Return (x, y) of the center of cell containing provided text 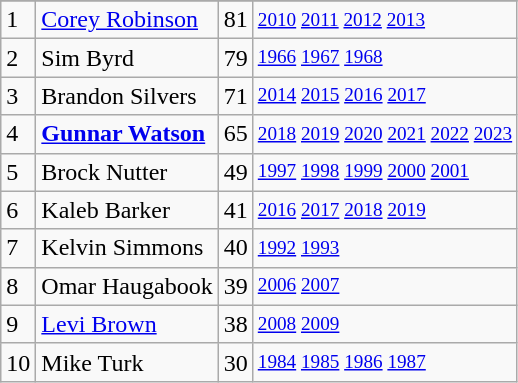
2018 2019 2020 2021 2022 2023 (385, 134)
1997 1998 1999 2000 2001 (385, 172)
Brock Nutter (127, 172)
Sim Byrd (127, 58)
79 (236, 58)
8 (18, 286)
2 (18, 58)
Levi Brown (127, 324)
1 (18, 20)
2006 2007 (385, 286)
65 (236, 134)
38 (236, 324)
10 (18, 362)
Corey Robinson (127, 20)
30 (236, 362)
40 (236, 248)
Kelvin Simmons (127, 248)
2016 2017 2018 2019 (385, 210)
Gunnar Watson (127, 134)
1984 1985 1986 1987 (385, 362)
71 (236, 96)
49 (236, 172)
2014 2015 2016 2017 (385, 96)
81 (236, 20)
6 (18, 210)
7 (18, 248)
39 (236, 286)
4 (18, 134)
Brandon Silvers (127, 96)
2010 2011 2012 2013 (385, 20)
9 (18, 324)
Mike Turk (127, 362)
1992 1993 (385, 248)
3 (18, 96)
Omar Haugabook (127, 286)
5 (18, 172)
Kaleb Barker (127, 210)
41 (236, 210)
1966 1967 1968 (385, 58)
2008 2009 (385, 324)
